Return the [X, Y] coordinate for the center point of the cell that contains the specified text.  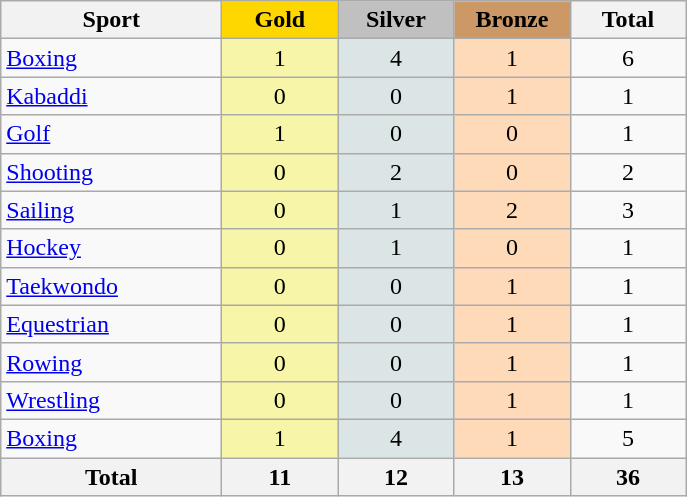
Kabaddi [112, 96]
Wrestling [112, 400]
6 [628, 58]
Rowing [112, 362]
3 [628, 210]
Bronze [512, 20]
Taekwondo [112, 286]
5 [628, 438]
Shooting [112, 172]
12 [396, 477]
Gold [280, 20]
Golf [112, 134]
13 [512, 477]
Hockey [112, 248]
Silver [396, 20]
Sailing [112, 210]
11 [280, 477]
36 [628, 477]
Equestrian [112, 324]
Sport [112, 20]
